Extract the [X, Y] coordinate from the center of the cell holding the provided text.  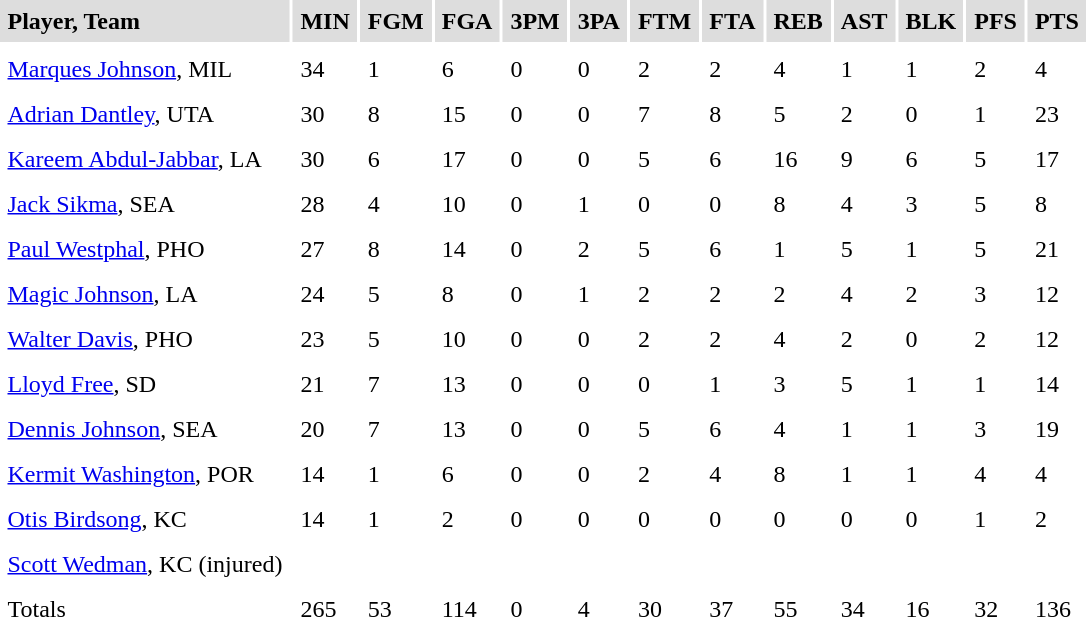
FGM [396, 21]
BLK [931, 21]
Kermit Washington, POR [145, 474]
34 [325, 69]
PFS [996, 21]
24 [325, 294]
FTM [664, 21]
Magic Johnson, LA [145, 294]
Jack Sikma, SEA [145, 204]
Paul Westphal, PHO [145, 249]
16 [798, 159]
Marques Johnson, MIL [145, 69]
Otis Birdsong, KC [145, 519]
3PA [598, 21]
Dennis Johnson, SEA [145, 429]
3PM [535, 21]
REB [798, 21]
AST [864, 21]
FTA [732, 21]
20 [325, 429]
Adrian Dantley, UTA [145, 114]
Scott Wedman, KC (injured) [145, 564]
28 [325, 204]
9 [864, 159]
Kareem Abdul-Jabbar, LA [145, 159]
Player, Team [145, 21]
27 [325, 249]
Lloyd Free, SD [145, 384]
PTS [1056, 21]
MIN [325, 21]
15 [467, 114]
Walter Davis, PHO [145, 339]
FGA [467, 21]
19 [1056, 429]
